Output the (X, Y) coordinate of the center of the cell containing the given text.  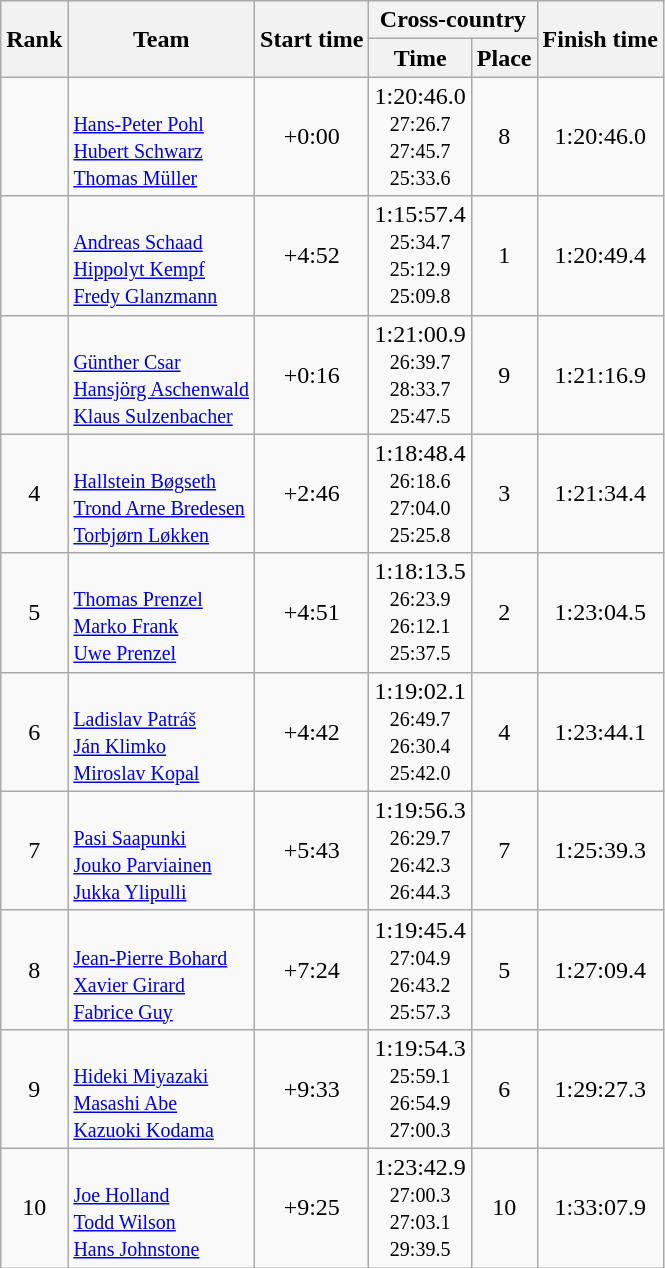
+2:46 (312, 494)
1:25:39.3 (600, 850)
Joe Holland Todd Wilson Hans Johnstone (162, 1208)
1:29:27.3 (600, 1088)
Team (162, 39)
1:19:02.1 26:49.7 26:30.4 25:42.0 (420, 732)
1:21:16.9 (600, 374)
1:23:04.5 (600, 612)
1:21:00.9 26:39.7 28:33.7 25:47.5 (420, 374)
Place (504, 58)
Ladislav Patráš Ján Klimko Miroslav Kopal (162, 732)
Cross-country (453, 20)
+0:16 (312, 374)
1:27:09.4 (600, 970)
1:18:13.5 26:23.9 26:12.1 25:37.5 (420, 612)
+9:25 (312, 1208)
Start time (312, 39)
Hans-Peter Pohl Hubert Schwarz Thomas Müller (162, 136)
+5:43 (312, 850)
1 (504, 256)
3 (504, 494)
1:23:42.9 27:00.3 27:03.1 29:39.5 (420, 1208)
Günther Csar Hansjörg Aschenwald Klaus Sulzenbacher (162, 374)
1:19:45.4 27:04.9 26:43.2 25:57.3 (420, 970)
1:20:46.0 27:26.7 27:45.7 25:33.6 (420, 136)
1:23:44.1 (600, 732)
1:19:56.3 26:29.7 26:42.3 26:44.3 (420, 850)
Rank (34, 39)
+7:24 (312, 970)
Thomas Prenzel Marko Frank Uwe Prenzel (162, 612)
+4:42 (312, 732)
2 (504, 612)
Finish time (600, 39)
1:33:07.9 (600, 1208)
Pasi Saapunki Jouko Parviainen Jukka Ylipulli (162, 850)
+9:33 (312, 1088)
+0:00 (312, 136)
+4:52 (312, 256)
+4:51 (312, 612)
1:15:57.4 25:34.7 25:12.9 25:09.8 (420, 256)
Jean-Pierre Bohard Xavier Girard Fabrice Guy (162, 970)
Andreas Schaad Hippolyt Kempf Fredy Glanzmann (162, 256)
1:21:34.4 (600, 494)
Time (420, 58)
1:20:49.4 (600, 256)
1:19:54.3 25:59.1 26:54.9 27:00.3 (420, 1088)
1:18:48.4 26:18.6 27:04.0 25:25.8 (420, 494)
1:20:46.0 (600, 136)
Hallstein Bøgseth Trond Arne Bredesen Torbjørn Løkken (162, 494)
Hideki Miyazaki Masashi Abe Kazuoki Kodama (162, 1088)
